Pinpoint the cell where the given text exists, returning its (x, y) midpoint coordinate. 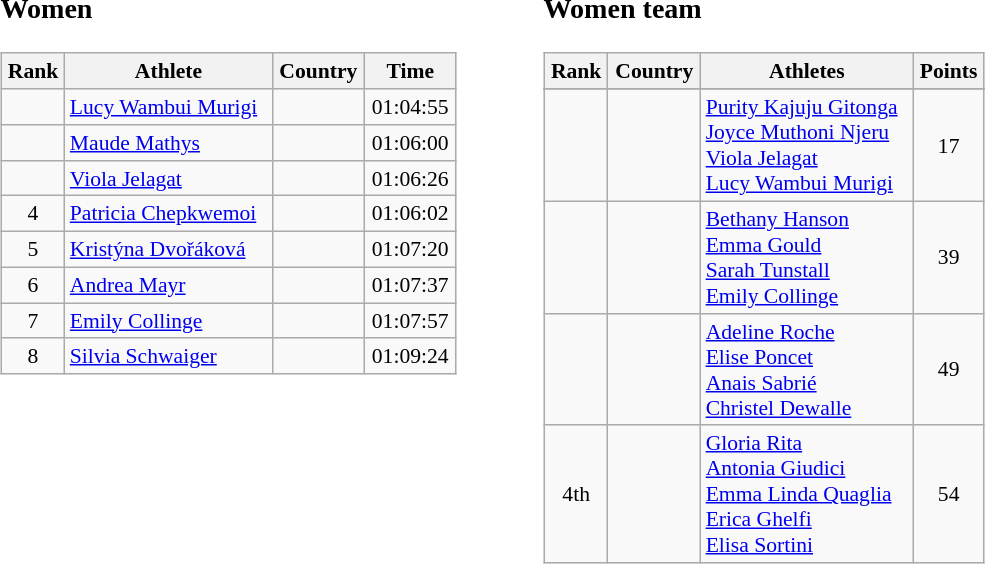
Viola Jelagat (168, 178)
01:07:57 (410, 321)
Athlete (168, 71)
01:06:00 (410, 143)
49 (948, 369)
Kristýna Dvořáková (168, 250)
Emily Collinge (168, 321)
17 (948, 145)
5 (33, 250)
7 (33, 321)
01:07:20 (410, 250)
Athletes (807, 71)
Silvia Schwaiger (168, 356)
Points (948, 71)
01:06:02 (410, 214)
4th (576, 494)
01:06:26 (410, 178)
Purity Kajuju GitongaJoyce Muthoni NjeruViola JelagatLucy Wambui Murigi (807, 145)
Bethany HansonEmma GouldSarah TunstallEmily Collinge (807, 257)
54 (948, 494)
39 (948, 257)
Adeline RocheElise PoncetAnais SabriéChristel Dewalle (807, 369)
Maude Mathys (168, 143)
Lucy Wambui Murigi (168, 107)
01:04:55 (410, 107)
Gloria RitaAntonia GiudiciEmma Linda QuagliaErica GhelfiElisa Sortini (807, 494)
01:09:24 (410, 356)
6 (33, 285)
Time (410, 71)
Andrea Mayr (168, 285)
8 (33, 356)
Patricia Chepkwemoi (168, 214)
4 (33, 214)
01:07:37 (410, 285)
